Output the (x, y) coordinate of the center of the cell containing the given text.  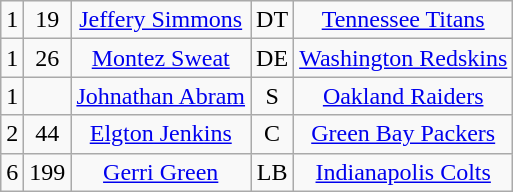
Oakland Raiders (404, 96)
Green Bay Packers (404, 134)
19 (48, 20)
DE (272, 58)
LB (272, 172)
DT (272, 20)
Elgton Jenkins (161, 134)
C (272, 134)
Johnathan Abram (161, 96)
Washington Redskins (404, 58)
199 (48, 172)
Indianapolis Colts (404, 172)
S (272, 96)
2 (12, 134)
Tennessee Titans (404, 20)
Montez Sweat (161, 58)
Jeffery Simmons (161, 20)
6 (12, 172)
26 (48, 58)
Gerri Green (161, 172)
44 (48, 134)
